Identify which cell holds the provided text, then report its (X, Y) central coordinate. 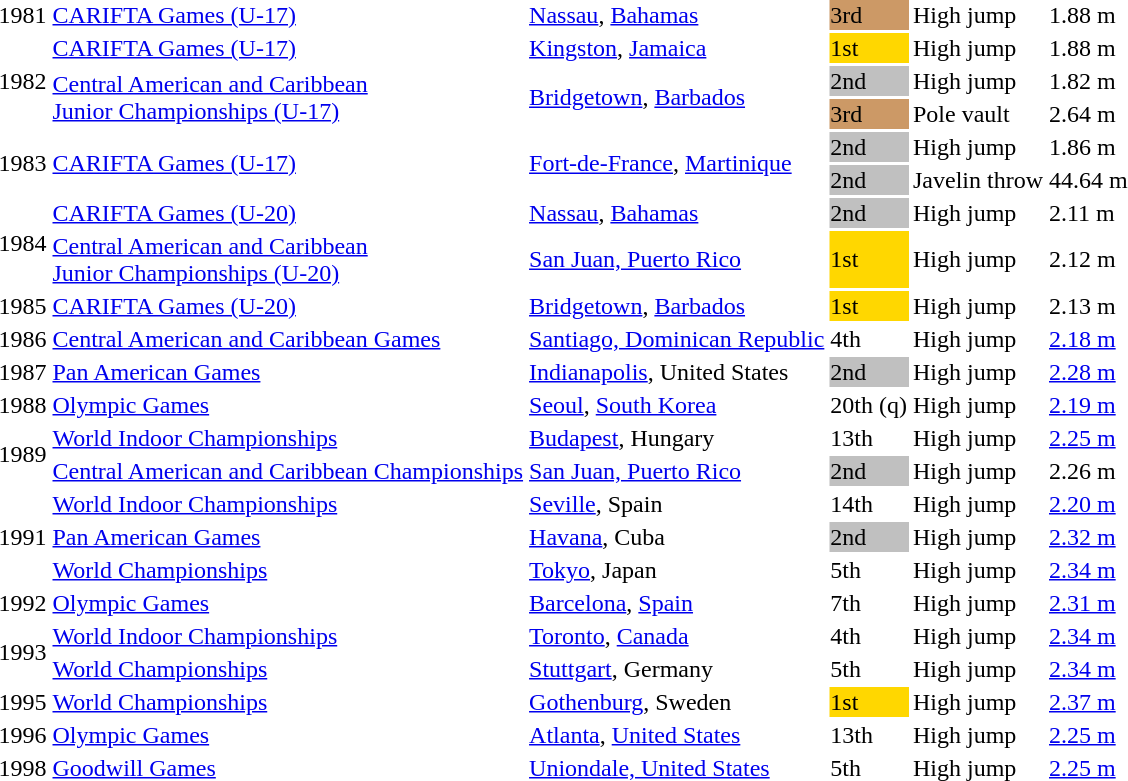
Central American and Caribbean Games (288, 339)
Santiago, Dominican Republic (677, 339)
Atlanta, United States (677, 735)
Seoul, South Korea (677, 405)
Javelin throw (978, 180)
Pole vault (978, 114)
20th (q) (869, 405)
Stuttgart, Germany (677, 669)
Tokyo, Japan (677, 570)
Gothenburg, Sweden (677, 702)
14th (869, 504)
Barcelona, Spain (677, 603)
Central American and Caribbean Championships (288, 471)
Central American and CaribbeanJunior Championships (U-20) (288, 260)
Kingston, Jamaica (677, 48)
Havana, Cuba (677, 537)
Seville, Spain (677, 504)
Fort-de-France, Martinique (677, 164)
Central American and CaribbeanJunior Championships (U-17) (288, 98)
Budapest, Hungary (677, 438)
7th (869, 603)
Indianapolis, United States (677, 372)
Toronto, Canada (677, 636)
